Detect which cell encompasses the target text, then output its [X, Y] center coordinate. 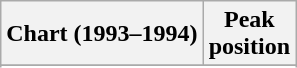
Chart (1993–1994) [102, 34]
Peakposition [249, 34]
